Detect which cell encompasses the target text, then output its [x, y] center coordinate. 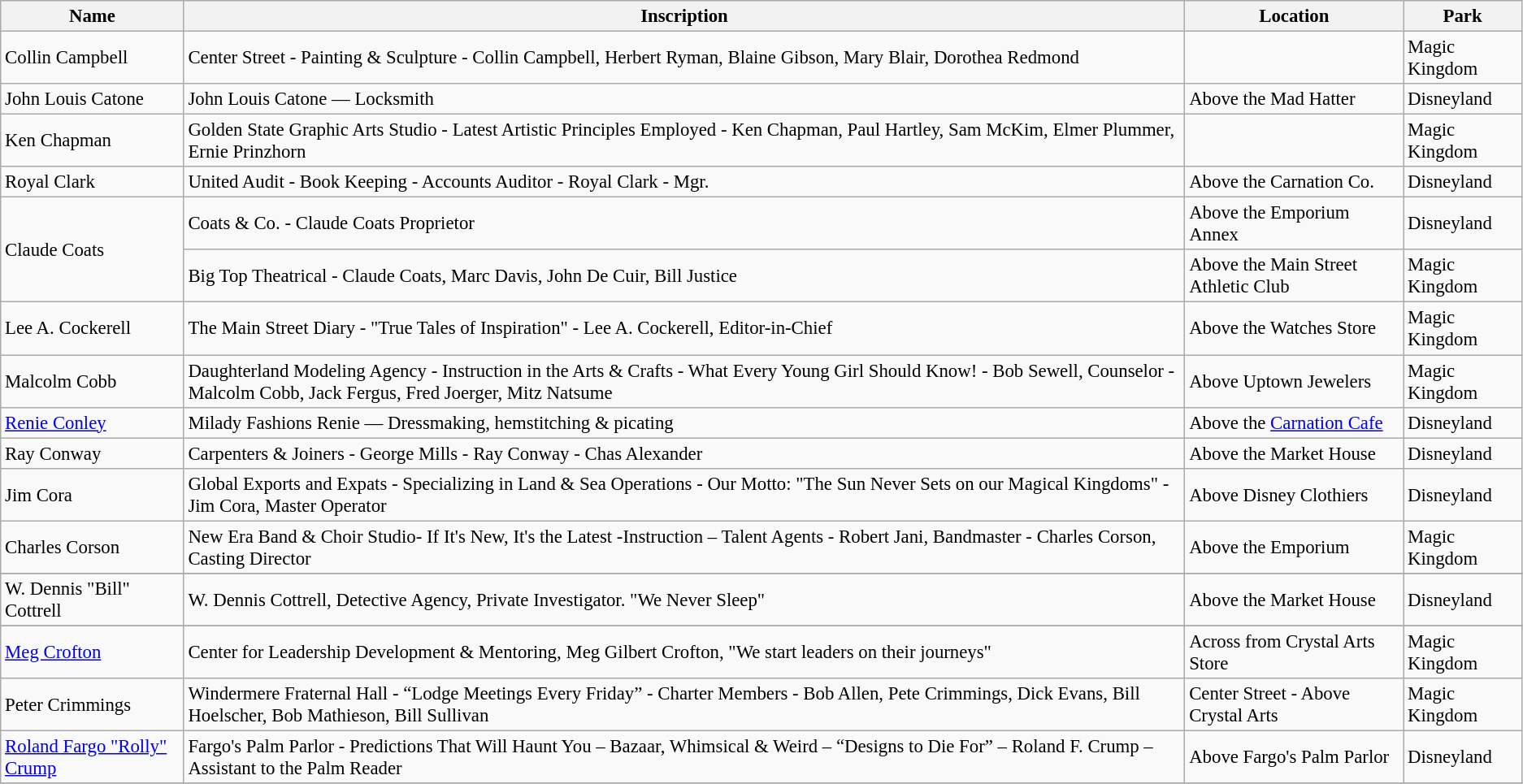
Ray Conway [93, 453]
Above the Carnation Co. [1294, 182]
Charles Corson [93, 548]
John Louis Catone — Locksmith [684, 99]
Above the Watches Store [1294, 328]
Above the Main Street Athletic Club [1294, 276]
Above the Emporium Annex [1294, 224]
Center for Leadership Development & Mentoring, Meg Gilbert Crofton, "We start leaders on their journeys" [684, 652]
Milady Fashions Renie — Dressmaking, hemstitching & picating [684, 422]
Above Uptown Jewelers [1294, 382]
Above Fargo's Palm Parlor [1294, 757]
Above the Mad Hatter [1294, 99]
Above the Emporium [1294, 548]
W. Dennis "Bill" Cottrell [93, 600]
Big Top Theatrical - Claude Coats, Marc Davis, John De Cuir, Bill Justice [684, 276]
Jim Cora [93, 494]
Name [93, 16]
Renie Conley [93, 422]
Malcolm Cobb [93, 382]
Roland Fargo "Rolly" Crump [93, 757]
John Louis Catone [93, 99]
Meg Crofton [93, 652]
Park [1463, 16]
United Audit - Book Keeping - Accounts Auditor - Royal Clark - Mgr. [684, 182]
Collin Campbell [93, 58]
Location [1294, 16]
Above the Carnation Cafe [1294, 422]
Golden State Graphic Arts Studio - Latest Artistic Principles Employed - Ken Chapman, Paul Hartley, Sam McKim, Elmer Plummer, Ernie Prinzhorn [684, 141]
Above Disney Clothiers [1294, 494]
Peter Crimmings [93, 705]
New Era Band & Choir Studio- If It's New, It's the Latest -Instruction – Talent Agents - Robert Jani, Bandmaster - Charles Corson, Casting Director [684, 548]
Carpenters & Joiners - George Mills - Ray Conway - Chas Alexander [684, 453]
W. Dennis Cottrell, Detective Agency, Private Investigator. "We Never Sleep" [684, 600]
Center Street - Painting & Sculpture - Collin Campbell, Herbert Ryman, Blaine Gibson, Mary Blair, Dorothea Redmond [684, 58]
Royal Clark [93, 182]
Coats & Co. - Claude Coats Proprietor [684, 224]
Across from Crystal Arts Store [1294, 652]
Claude Coats [93, 250]
Center Street - Above Crystal Arts [1294, 705]
The Main Street Diary - "True Tales of Inspiration" - Lee A. Cockerell, Editor-in-Chief [684, 328]
Inscription [684, 16]
Lee A. Cockerell [93, 328]
Ken Chapman [93, 141]
